Find where the given text appears and provide that cell's center as [x, y] coordinate. 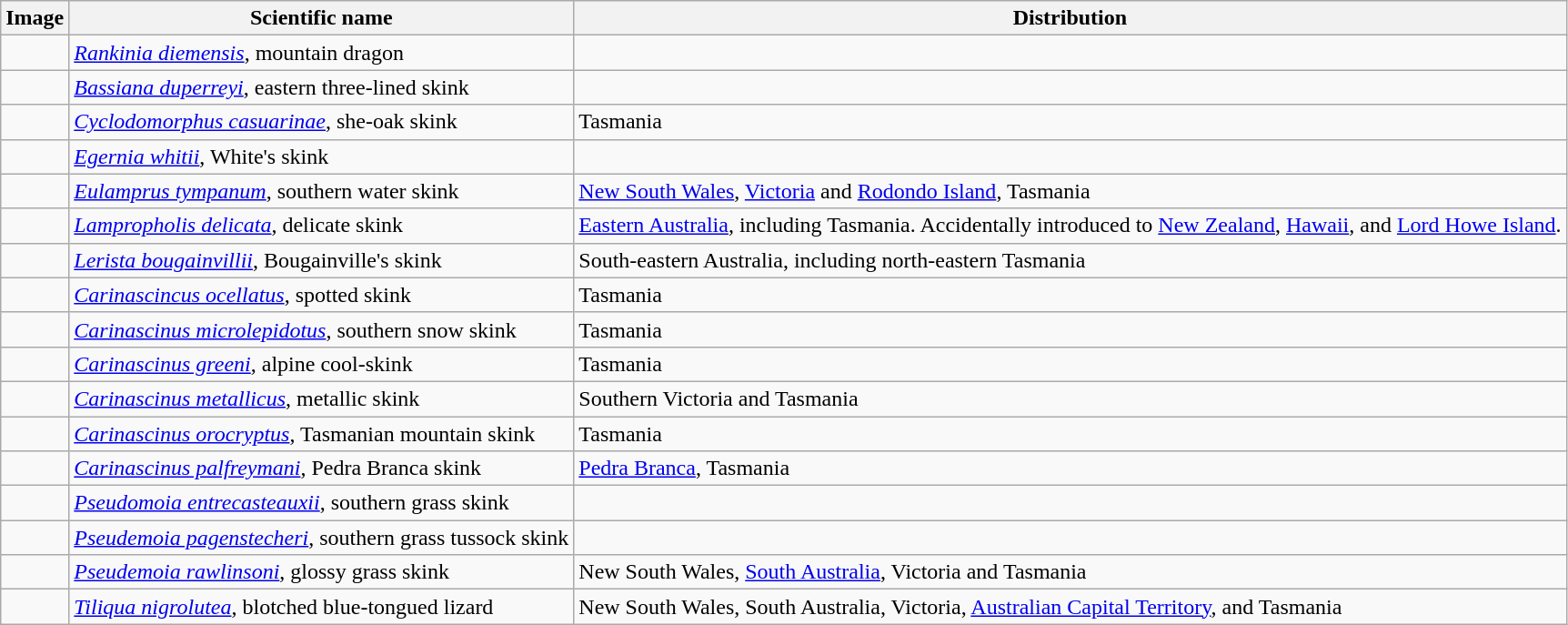
Scientific name [322, 18]
Pseudomoia entrecasteauxii, southern grass skink [322, 503]
New South Wales, South Australia, Victoria, Australian Capital Territory, and Tasmania [1070, 607]
Eastern Australia, including Tasmania. Accidentally introduced to New Zealand, Hawaii, and Lord Howe Island. [1070, 226]
Pseudemoia pagenstecheri, southern grass tussock skink [322, 538]
New South Wales, Victoria and Rodondo Island, Tasmania [1070, 191]
Southern Victoria and Tasmania [1070, 398]
Carinascinus orocryptus, Tasmanian mountain skink [322, 434]
Tiliqua nigrolutea, blotched blue-tongued lizard [322, 607]
Carinascinus palfreymani, Pedra Branca skink [322, 469]
Rankinia diemensis, mountain dragon [322, 53]
New South Wales, South Australia, Victoria and Tasmania [1070, 572]
Pseudemoia rawlinsoni, glossy grass skink [322, 572]
Distribution [1070, 18]
Egernia whitii, White's skink [322, 156]
Eulamprus tympanum, southern water skink [322, 191]
Carinascinus greeni, alpine cool-skink [322, 364]
Carinascincus ocellatus, spotted skink [322, 295]
Image [35, 18]
Lampropholis delicata, delicate skink [322, 226]
Cyclodomorphus casuarinae, she-oak skink [322, 122]
Lerista bougainvillii, Bougainville's skink [322, 260]
Bassiana duperreyi, eastern three-lined skink [322, 87]
Carinascinus microlepidotus, southern snow skink [322, 329]
Carinascinus metallicus, metallic skink [322, 398]
South-eastern Australia, including north-eastern Tasmania [1070, 260]
Pedra Branca, Tasmania [1070, 469]
